Locate the cell with the specified text and output its (x, y) center coordinate. 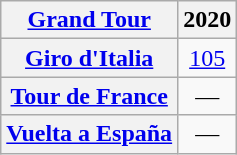
2020 (208, 20)
Vuelta a España (90, 134)
Giro d'Italia (90, 58)
Grand Tour (90, 20)
105 (208, 58)
Tour de France (90, 96)
